Return the [X, Y] coordinate for the center point of the cell that contains the specified text.  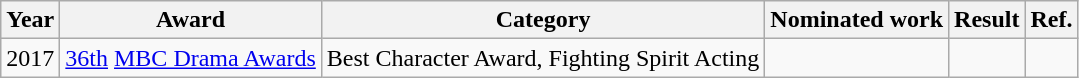
Nominated work [857, 20]
2017 [30, 58]
36th MBC Drama Awards [191, 58]
Best Character Award, Fighting Spirit Acting [542, 58]
Category [542, 20]
Ref. [1052, 20]
Result [987, 20]
Award [191, 20]
Year [30, 20]
